For the text-containing cell, return its midpoint in [x, y] coordinate format. 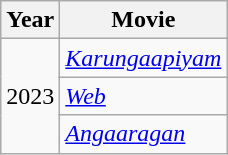
Year [30, 20]
Angaaragan [144, 134]
Movie [144, 20]
Karungaapiyam [144, 58]
Web [144, 96]
2023 [30, 96]
